From the cell containing the given text, extract its center point as [X, Y] coordinate. 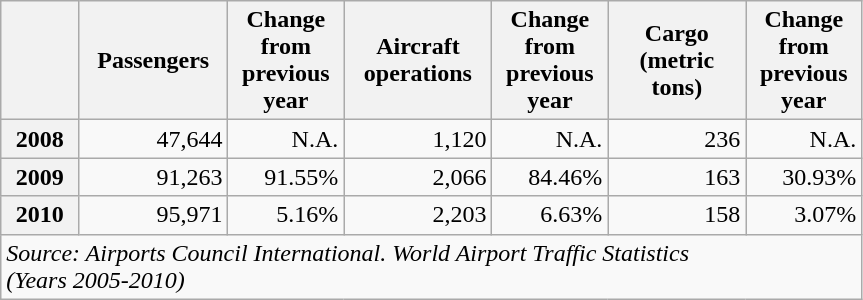
95,971 [154, 215]
3.07% [804, 215]
236 [677, 139]
2009 [40, 177]
2,066 [418, 177]
Cargo(metric tons) [677, 60]
91,263 [154, 177]
Aircraft operations [418, 60]
1,120 [418, 139]
Source: Airports Council International. World Airport Traffic Statistics(Years 2005-2010) [432, 266]
6.63% [550, 215]
163 [677, 177]
Passengers [154, 60]
2,203 [418, 215]
158 [677, 215]
30.93% [804, 177]
5.16% [286, 215]
84.46% [550, 177]
2010 [40, 215]
47,644 [154, 139]
2008 [40, 139]
91.55% [286, 177]
